Return [x, y] of the center of cell containing provided text 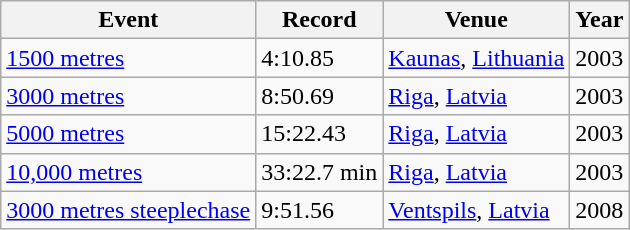
3000 metres [128, 96]
Kaunas, Lithuania [476, 58]
4:10.85 [320, 58]
15:22.43 [320, 134]
1500 metres [128, 58]
Venue [476, 20]
Ventspils, Latvia [476, 210]
2008 [600, 210]
Record [320, 20]
3000 metres steeplechase [128, 210]
Event [128, 20]
9:51.56 [320, 210]
Year [600, 20]
8:50.69 [320, 96]
10,000 metres [128, 172]
5000 metres [128, 134]
33:22.7 min [320, 172]
